Find where the given text appears and provide that cell's center as [X, Y] coordinate. 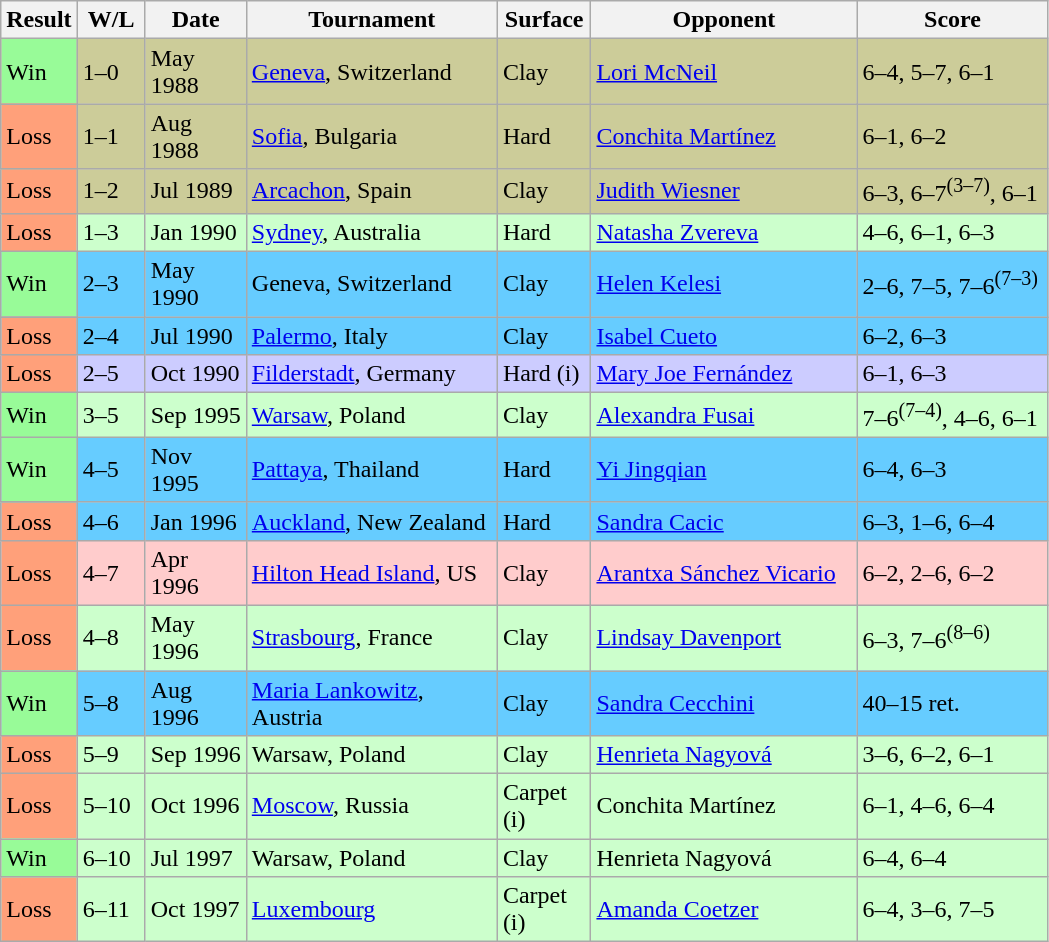
4–7 [111, 572]
Auckland, New Zealand [372, 521]
Opponent [724, 20]
2–3 [111, 284]
Arcachon, Spain [372, 192]
Sofia, Bulgaria [372, 136]
5–8 [111, 704]
7–6(7–4), 4–6, 6–1 [952, 416]
Yi Jingqian [724, 470]
May 1996 [196, 638]
Oct 1997 [196, 910]
Jul 1989 [196, 192]
Apr 1996 [196, 572]
6–4, 3–6, 7–5 [952, 910]
W/L [111, 20]
Hilton Head Island, US [372, 572]
Jul 1990 [196, 336]
40–15 ret. [952, 704]
Alexandra Fusai [724, 416]
1–3 [111, 232]
6–2, 2–6, 6–2 [952, 572]
6–4, 5–7, 6–1 [952, 72]
1–1 [111, 136]
6–3, 1–6, 6–4 [952, 521]
2–6, 7–5, 7–6(7–3) [952, 284]
4–5 [111, 470]
Nov 1995 [196, 470]
6–3, 7–6(8–6) [952, 638]
Arantxa Sánchez Vicario [724, 572]
Jan 1996 [196, 521]
May 1990 [196, 284]
Lori McNeil [724, 72]
2–4 [111, 336]
May 1988 [196, 72]
6–1, 6–2 [952, 136]
Isabel Cueto [724, 336]
1–2 [111, 192]
Aug 1996 [196, 704]
Jan 1990 [196, 232]
4–6 [111, 521]
Sep 1995 [196, 416]
Maria Lankowitz, Austria [372, 704]
3–5 [111, 416]
Sandra Cacic [724, 521]
Pattaya, Thailand [372, 470]
Lindsay Davenport [724, 638]
6–11 [111, 910]
6–4, 6–3 [952, 470]
6–1, 6–3 [952, 374]
Aug 1988 [196, 136]
Oct 1990 [196, 374]
Moscow, Russia [372, 806]
Amanda Coetzer [724, 910]
Strasbourg, France [372, 638]
Jul 1997 [196, 858]
Mary Joe Fernández [724, 374]
Judith Wiesner [724, 192]
Tournament [372, 20]
3–6, 6–2, 6–1 [952, 755]
1–0 [111, 72]
6–10 [111, 858]
6–3, 6–7(3–7), 6–1 [952, 192]
Surface [544, 20]
Filderstadt, Germany [372, 374]
Sandra Cecchini [724, 704]
Palermo, Italy [372, 336]
Result [39, 20]
4–6, 6–1, 6–3 [952, 232]
Natasha Zvereva [724, 232]
2–5 [111, 374]
4–8 [111, 638]
Helen Kelesi [724, 284]
Sep 1996 [196, 755]
Hard (i) [544, 374]
Date [196, 20]
5–9 [111, 755]
Luxembourg [372, 910]
6–4, 6–4 [952, 858]
Score [952, 20]
6–2, 6–3 [952, 336]
6–1, 4–6, 6–4 [952, 806]
5–10 [111, 806]
Sydney, Australia [372, 232]
Oct 1996 [196, 806]
